Capture the cell that displays the provided text and extract its [x, y] central coordinate. 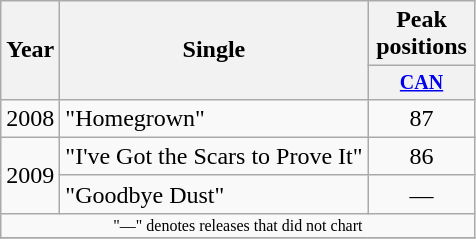
"Homegrown" [214, 118]
2009 [30, 175]
CAN [422, 82]
"Goodbye Dust" [214, 194]
Year [30, 50]
86 [422, 156]
2008 [30, 118]
Single [214, 50]
Peak positions [422, 34]
— [422, 194]
87 [422, 118]
"—" denotes releases that did not chart [238, 225]
"I've Got the Scars to Prove It" [214, 156]
